Extract the [x, y] coordinate from the center of the cell holding the provided text.  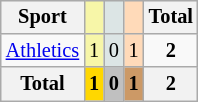
Sport [42, 17]
Athletics [42, 51]
